Output the (X, Y) coordinate of the center of the cell containing the given text.  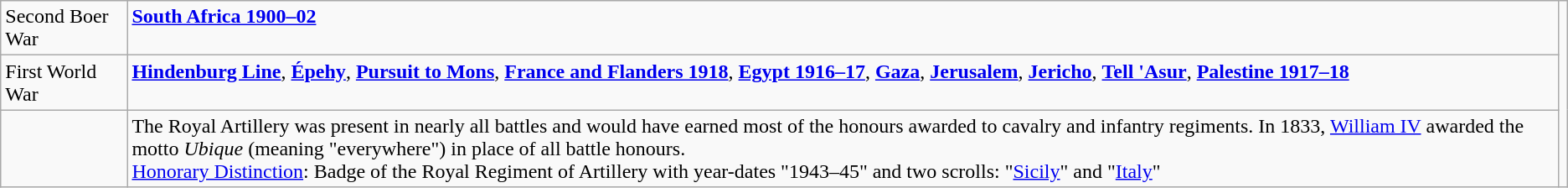
Second Boer War (64, 29)
Hindenburg Line, Épehy, Pursuit to Mons, France and Flanders 1918, Egypt 1916–17, Gaza, Jerusalem, Jericho, Tell 'Asur, Palestine 1917–18 (843, 82)
First World War (64, 82)
South Africa 1900–02 (843, 29)
